Output the [X, Y] coordinate of the center of the cell containing the given text.  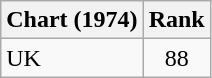
Chart (1974) [72, 20]
UK [72, 58]
88 [176, 58]
Rank [176, 20]
